Scan for the cell matching the given text and deliver its (X, Y) coordinate at center. 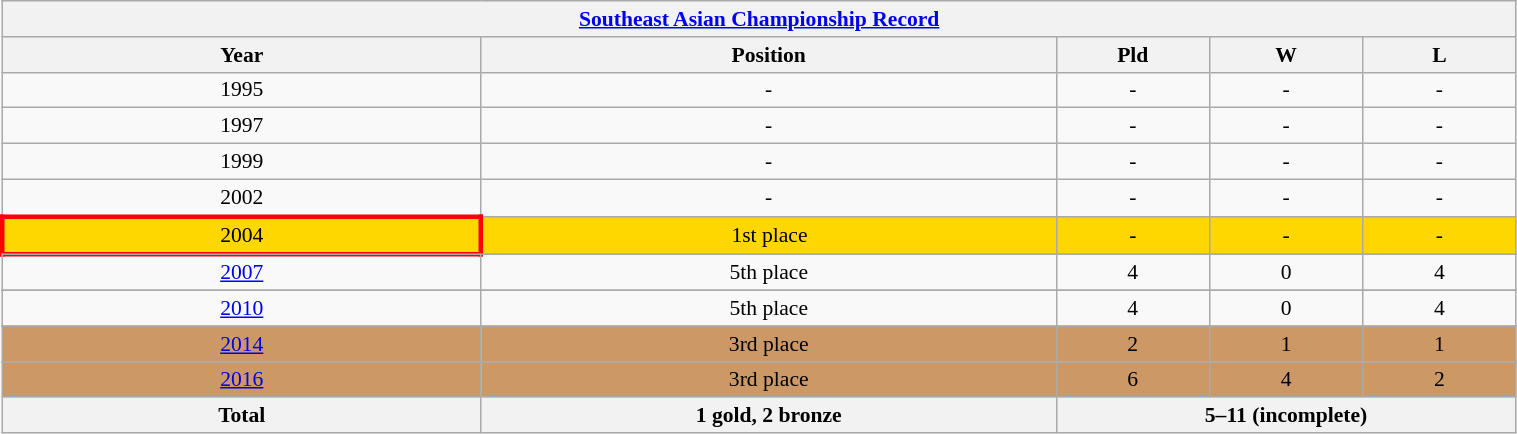
2004 (242, 236)
1997 (242, 126)
L (1440, 55)
Total (242, 416)
1 gold, 2 bronze (768, 416)
6 (1132, 380)
2014 (242, 344)
2010 (242, 309)
2016 (242, 380)
Pld (1132, 55)
W (1286, 55)
1999 (242, 162)
1st place (768, 236)
5–11 (incomplete) (1286, 416)
Position (768, 55)
Year (242, 55)
2007 (242, 273)
2002 (242, 198)
1995 (242, 90)
Southeast Asian Championship Record (759, 19)
